Locate the cell with the specified text and output its (X, Y) center coordinate. 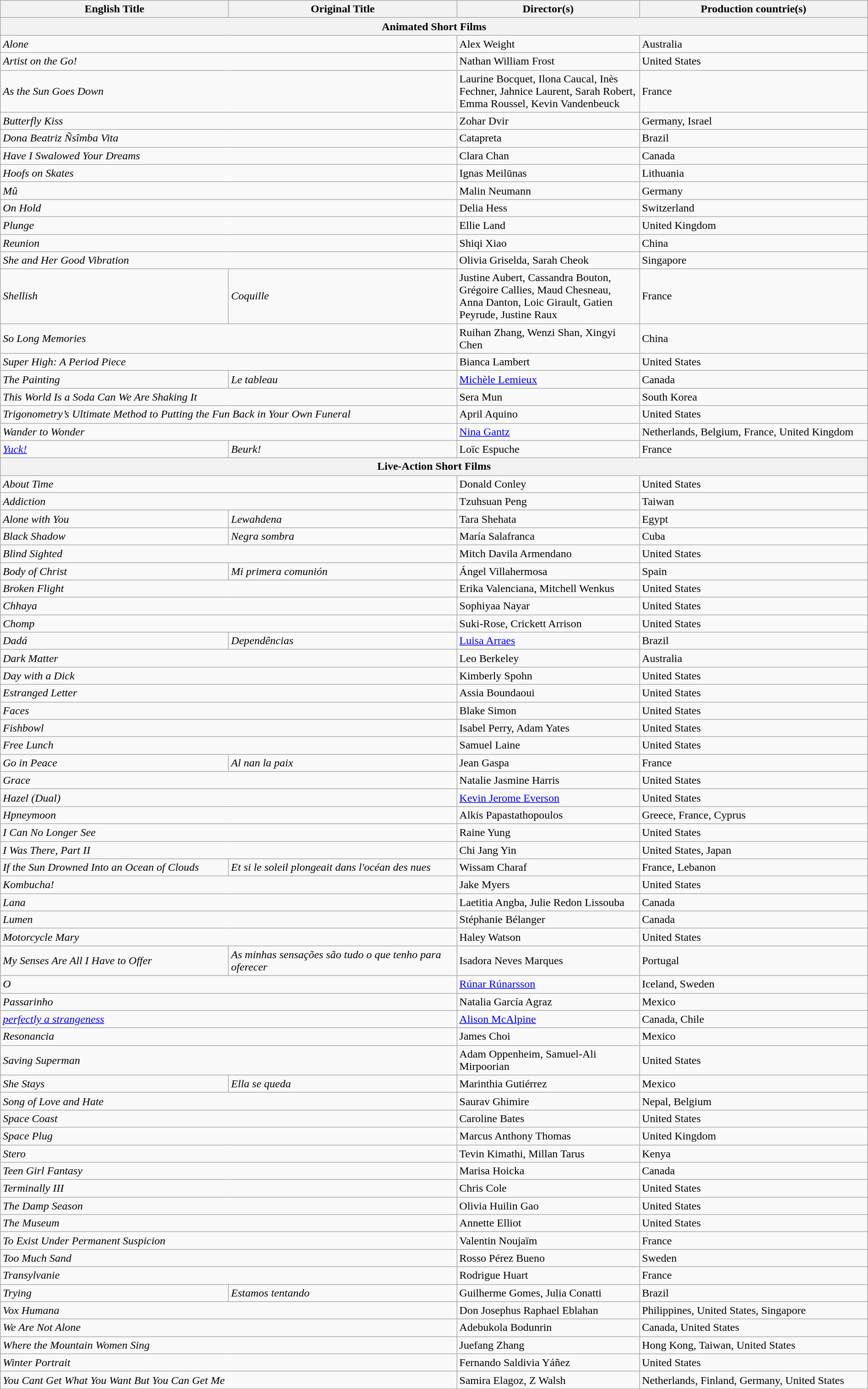
perfectly a strangeness (229, 1019)
Kombucha! (229, 885)
Kenya (754, 1153)
The Painting (114, 380)
Rodrigue Huart (548, 1275)
Space Coast (229, 1118)
Luisa Arraes (548, 641)
Alex Weight (548, 44)
Isadora Neves Marques (548, 960)
María Salafranca (548, 536)
Chhaya (229, 606)
Body of Christ (114, 571)
Suki-Rose, Crickett Arrison (548, 624)
To Exist Under Permanent Suspicion (229, 1241)
Estamos tentando (342, 1293)
This World Is a Soda Can We Are Shaking It (229, 397)
Isabel Perry, Adam Yates (548, 728)
Hpneymoon (229, 815)
Yuck! (114, 449)
Natalie Jasmine Harris (548, 780)
She and Her Good Vibration (229, 260)
Stéphanie Bélanger (548, 920)
Donald Conley (548, 484)
Stero (229, 1153)
Transylvanie (229, 1275)
Olivia Huilin Gao (548, 1206)
She Stays (114, 1084)
Valentin Noujaïm (548, 1241)
Trigonometry’s Ultimate Method to Putting the Fun Back in Your Own Funeral (229, 414)
Le tableau (342, 380)
Samira Elagoz, Z Walsh (548, 1380)
Netherlands, Belgium, France, United Kingdom (754, 432)
Director(s) (548, 9)
Where the Mountain Women Sing (229, 1345)
Leo Berkeley (548, 658)
Zohar Dvir (548, 121)
On Hold (229, 208)
Samuel Laine (548, 745)
Marinthia Gutiérrez (548, 1084)
Loïc Espuche (548, 449)
Michèle Lemieux (548, 380)
Portugal (754, 960)
Malin Neumann (548, 190)
Kevin Jerome Everson (548, 798)
Marcus Anthony Thomas (548, 1136)
Teen Girl Fantasy (229, 1171)
Et si le soleil plongeait dans l'océan des nues (342, 868)
Terminally III (229, 1188)
Chomp (229, 624)
Nepal, Belgium (754, 1101)
Negra sombra (342, 536)
Chris Cole (548, 1188)
Delia Hess (548, 208)
So Long Memories (229, 339)
Vox Humana (229, 1310)
Greece, France, Cyprus (754, 815)
Lana (229, 902)
Annette Elliot (548, 1223)
Ángel Villahermosa (548, 571)
My Senses Are All I Have to Offer (114, 960)
Dadá (114, 641)
Kimberly Spohn (548, 676)
Butterfly Kiss (229, 121)
Lumen (229, 920)
Reunion (229, 243)
Bianca Lambert (548, 362)
Sera Mun (548, 397)
Saurav Ghimire (548, 1101)
Raine Yung (548, 832)
Motorcycle Mary (229, 937)
Black Shadow (114, 536)
Live-Action Short Films (434, 467)
Tara Shehata (548, 519)
Alison McAlpine (548, 1019)
Wander to Wonder (229, 432)
Laetitia Angba, Julie Redon Lissouba (548, 902)
Mû (229, 190)
Go in Peace (114, 763)
Song of Love and Hate (229, 1101)
Tevin Kimathi, Millan Tarus (548, 1153)
Production countrie(s) (754, 9)
Iceland, Sweden (754, 984)
Juefang Zhang (548, 1345)
Mitch Davila Armendano (548, 553)
Alone (229, 44)
France, Lebanon (754, 868)
Fishbowl (229, 728)
Resonancia (229, 1036)
Day with a Dick (229, 676)
Adebukola Bodunrin (548, 1328)
Trying (114, 1293)
Canada, United States (754, 1328)
Grace (229, 780)
As minhas sensações são tudo o que tenho para oferecer (342, 960)
Faces (229, 711)
Clara Chan (548, 156)
Sweden (754, 1258)
Ignas Meilūnas (548, 173)
Hong Kong, Taiwan, United States (754, 1345)
Haley Watson (548, 937)
Olivia Griselda, Sarah Cheok (548, 260)
Dark Matter (229, 658)
Philippines, United States, Singapore (754, 1310)
You Cant Get What You Want But You Can Get Me (229, 1380)
James Choi (548, 1036)
Cuba (754, 536)
Laurine Bocquet, Ilona Caucal, Inès Fechner, Jahnice Laurent, Sarah Robert, Emma Roussel, Kevin Vandenbeuck (548, 91)
Spain (754, 571)
Plunge (229, 225)
The Damp Season (229, 1206)
Jake Myers (548, 885)
Shellish (114, 297)
Animated Short Films (434, 27)
Justine Aubert, Cassandra Bouton, Grégoire Callies, Maud Chesneau, Anna Danton, Loic Girault, Gatien Peyrude, Justine Raux (548, 297)
Coquille (342, 297)
Sophiyaa Nayar (548, 606)
United States, Japan (754, 850)
Tzuhsuan Peng (548, 501)
Catapreta (548, 138)
Hazel (Dual) (229, 798)
I Can No Longer See (229, 832)
Nina Gantz (548, 432)
Blake Simon (548, 711)
Guilherme Gomes, Julia Conatti (548, 1293)
As the Sun Goes Down (229, 91)
Dona Beatriz Ñsîmba Vita (229, 138)
Addiction (229, 501)
The Museum (229, 1223)
Shiqi Xiao (548, 243)
Rúnar Rúnarsson (548, 984)
Mi primera comunión (342, 571)
Marisa Hoicka (548, 1171)
Don Josephus Raphael Eblahan (548, 1310)
Passarinho (229, 1002)
Artist on the Go! (229, 61)
I Was There, Part II (229, 850)
Hoofs on Skates (229, 173)
Too Much Sand (229, 1258)
Wissam Charaf (548, 868)
Alkis Papastathopoulos (548, 815)
Nathan William Frost (548, 61)
Netherlands, Finland, Germany, United States (754, 1380)
Ella se queda (342, 1084)
Estranged Letter (229, 693)
Winter Portrait (229, 1362)
Ruihan Zhang, Wenzi Shan, Xingyi Chen (548, 339)
Alone with You (114, 519)
Germany (754, 190)
Germany, Israel (754, 121)
We Are Not Alone (229, 1328)
Saving Superman (229, 1060)
About Time (229, 484)
English Title (114, 9)
Rosso Pérez Bueno (548, 1258)
Ellie Land (548, 225)
Adam Oppenheim, Samuel-Ali Mirpoorian (548, 1060)
Jean Gaspa (548, 763)
Free Lunch (229, 745)
Chi Jang Yin (548, 850)
Super High: A Period Piece (229, 362)
Original Title (342, 9)
Egypt (754, 519)
Singapore (754, 260)
Switzerland (754, 208)
If the Sun Drowned Into an Ocean of Clouds (114, 868)
April Aquino (548, 414)
Al nan la paix (342, 763)
Lithuania (754, 173)
Lewahdena (342, 519)
Broken Flight (229, 589)
O (229, 984)
Blind Sighted (229, 553)
Natalia García Agraz (548, 1002)
Beurk! (342, 449)
Erika Valenciana, Mitchell Wenkus (548, 589)
Fernando Saldivia Yáñez (548, 1362)
Have I Swalowed Your Dreams (229, 156)
Canada, Chile (754, 1019)
Caroline Bates (548, 1118)
Assia Boundaoui (548, 693)
Space Plug (229, 1136)
South Korea (754, 397)
Taiwan (754, 501)
Dependências (342, 641)
